Locate the cell with the specified text and output its [X, Y] center coordinate. 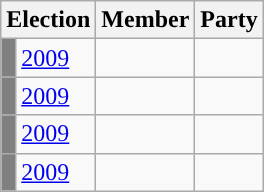
Party [229, 20]
Member [146, 20]
Election [48, 20]
